Return the (X, Y) coordinate for the center point of the cell that contains the specified text.  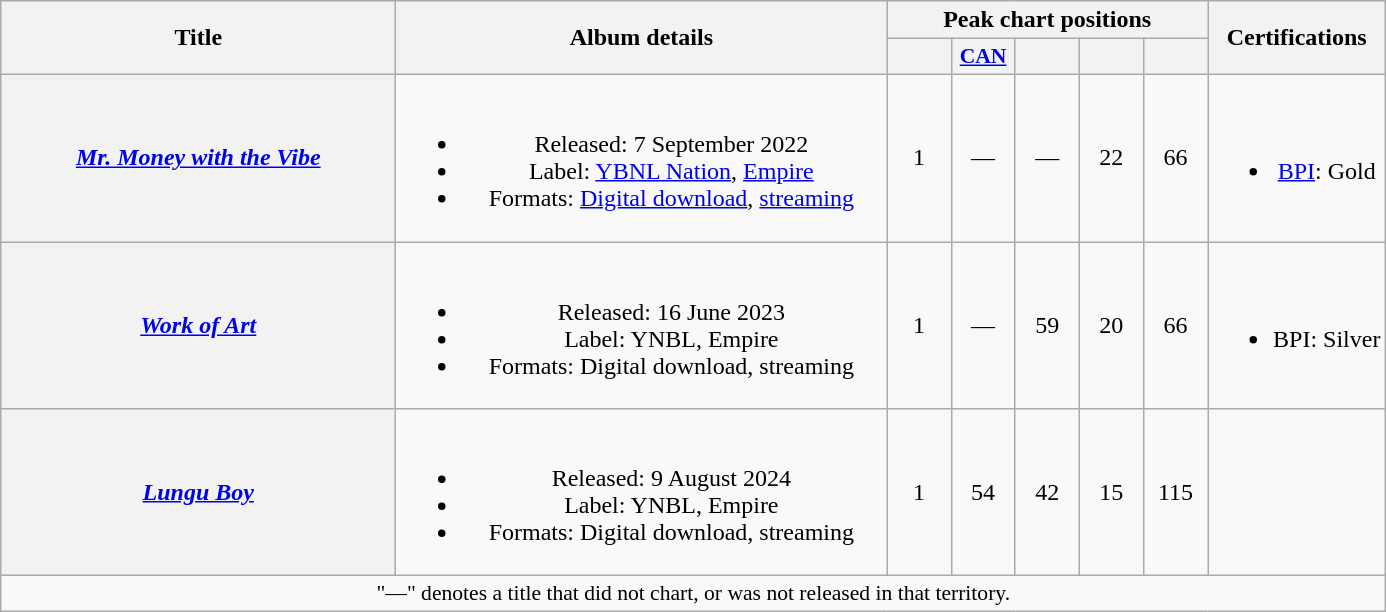
54 (983, 492)
20 (1111, 326)
115 (1175, 492)
Released: 9 August 2024Label: YNBL, EmpireFormats: Digital download, streaming (642, 492)
BPI: Gold (1297, 158)
59 (1047, 326)
Lungu Boy (198, 492)
Certifications (1297, 38)
42 (1047, 492)
Work of Art (198, 326)
Released: 7 September 2022Label: YBNL Nation, EmpireFormats: Digital download, streaming (642, 158)
"—" denotes a title that did not chart, or was not released in that territory. (694, 594)
Mr. Money with the Vibe (198, 158)
Title (198, 38)
Released: 16 June 2023Label: YNBL, EmpireFormats: Digital download, streaming (642, 326)
15 (1111, 492)
22 (1111, 158)
Album details (642, 38)
BPI: Silver (1297, 326)
Peak chart positions (1048, 20)
CAN (983, 57)
